Find where the given text appears and provide that cell's center as (X, Y) coordinate. 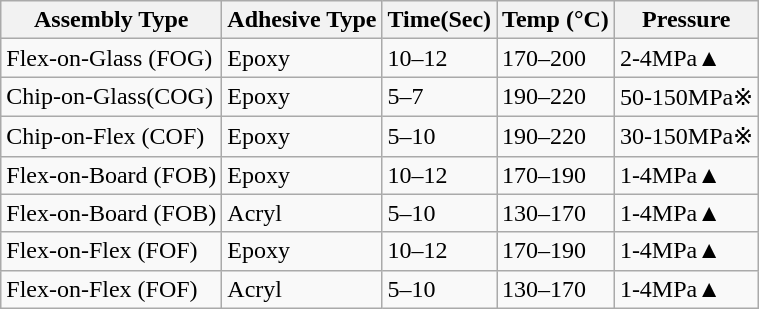
Flex-on-Glass (FOG) (112, 58)
Time(Sec) (440, 20)
Chip-on-Glass(COG) (112, 97)
Chip-on-Flex (COF) (112, 136)
Pressure (686, 20)
Assembly Type (112, 20)
50-150MPa※ (686, 97)
5–7 (440, 97)
Temp (°C) (556, 20)
Adhesive Type (302, 20)
2-4MPa▲ (686, 58)
30-150MPa※ (686, 136)
170–200 (556, 58)
